Pinpoint the cell where the given text exists, returning its [x, y] midpoint coordinate. 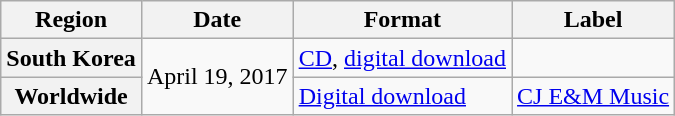
CD, digital download [402, 58]
Worldwide [72, 96]
Format [402, 20]
South Korea [72, 58]
April 19, 2017 [217, 77]
Region [72, 20]
Date [217, 20]
CJ E&M Music [594, 96]
Label [594, 20]
Digital download [402, 96]
